Return [X, Y] of the center of cell containing provided text 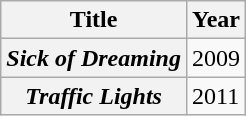
Sick of Dreaming [94, 58]
Traffic Lights [94, 96]
2011 [216, 96]
Year [216, 20]
Title [94, 20]
2009 [216, 58]
